Scan for the cell matching the given text and deliver its [X, Y] coordinate at center. 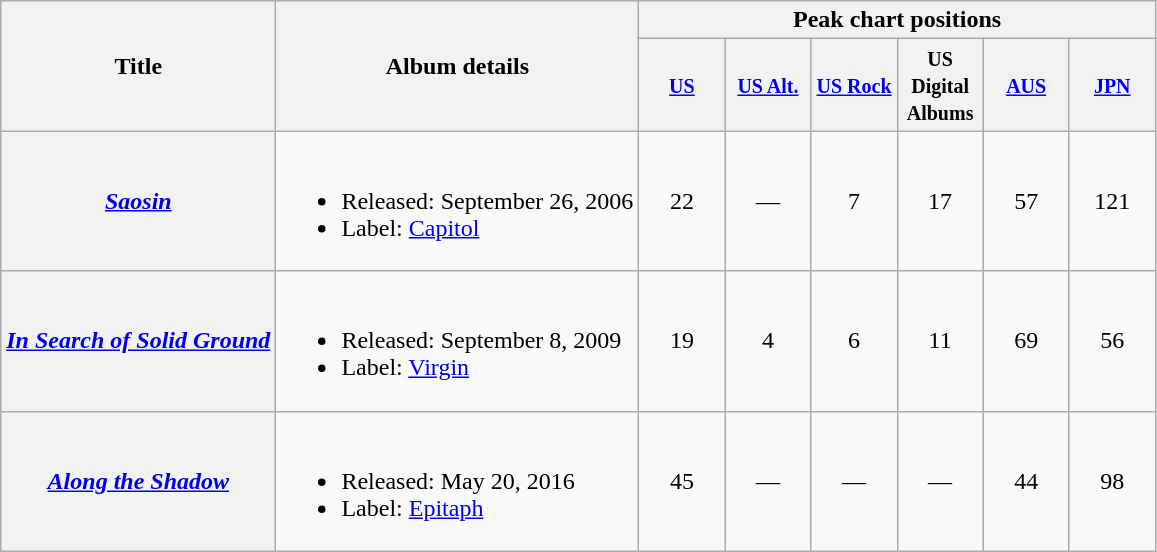
US Rock [854, 85]
Released: September 8, 2009Label: Virgin [458, 341]
7 [854, 201]
AUS [1026, 85]
19 [682, 341]
44 [1026, 481]
In Search of Solid Ground [138, 341]
Saosin [138, 201]
Released: May 20, 2016Label: Epitaph [458, 481]
US Digital Albums [940, 85]
Released: September 26, 2006Label: Capitol [458, 201]
57 [1026, 201]
Title [138, 66]
45 [682, 481]
Along the Shadow [138, 481]
17 [940, 201]
11 [940, 341]
US [682, 85]
US Alt. [768, 85]
69 [1026, 341]
JPN [1112, 85]
Peak chart positions [897, 20]
98 [1112, 481]
Album details [458, 66]
56 [1112, 341]
4 [768, 341]
22 [682, 201]
121 [1112, 201]
6 [854, 341]
